Locate the cell with the specified text and output its [x, y] center coordinate. 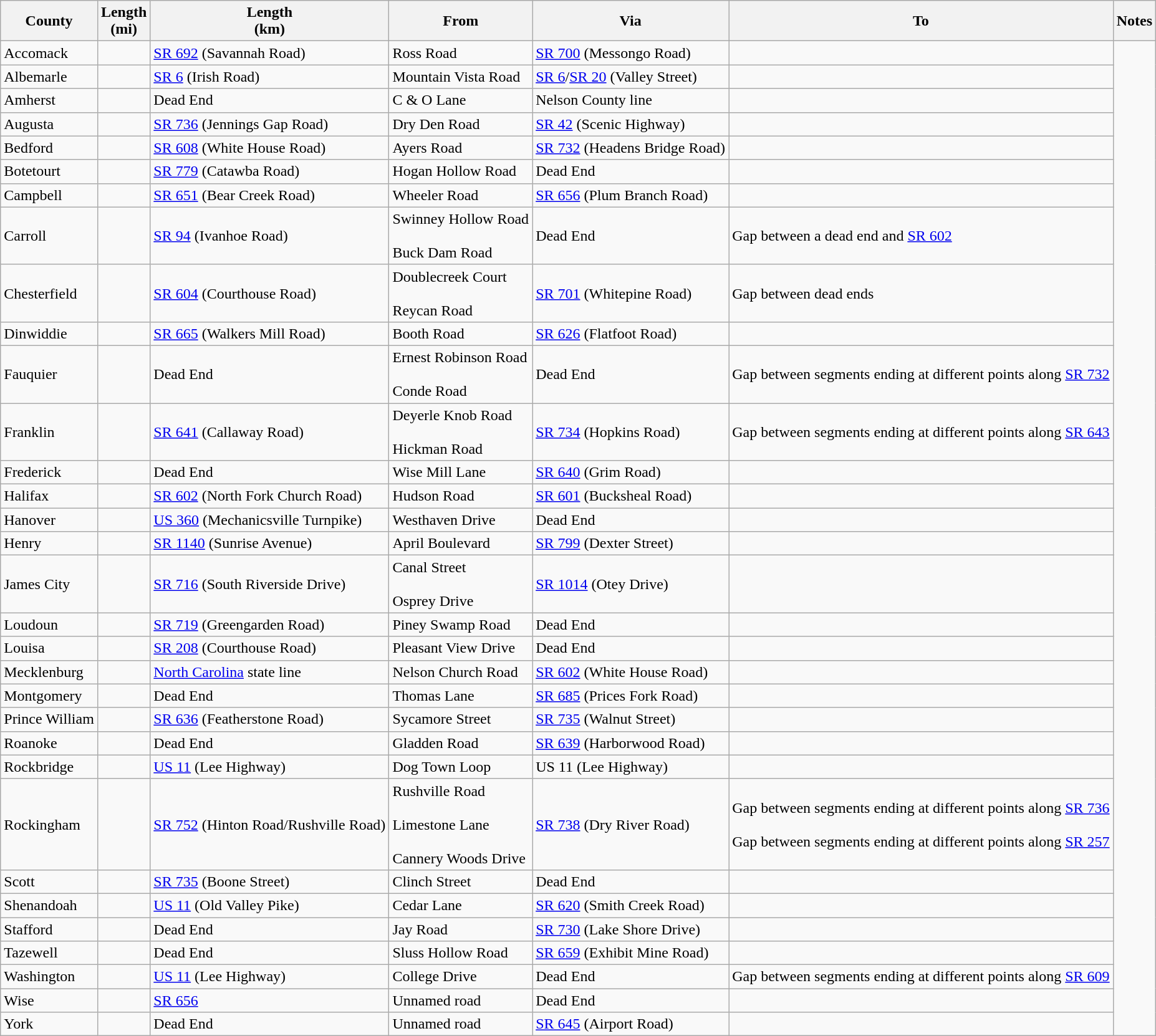
Pleasant View Drive [461, 648]
SR 716 (South Riverside Drive) [269, 584]
SR 6/SR 20 (Valley Street) [631, 77]
Prince William [49, 719]
Shenandoah [49, 905]
SR 601 (Bucksheal Road) [631, 496]
SR 639 (Harborwood Road) [631, 743]
Piney Swamp Road [461, 625]
North Carolina state line [269, 672]
Stafford [49, 929]
Length(mi) [123, 21]
Wise [49, 1000]
James City [49, 584]
SR 738 (Dry River Road) [631, 824]
Gap between segments ending at different points along SR 736Gap between segments ending at different points along SR 257 [922, 824]
Thomas Lane [461, 696]
Campbell [49, 195]
Gap between a dead end and SR 602 [922, 236]
Washington [49, 977]
Frederick [49, 472]
Roanoke [49, 743]
US 11 (Old Valley Pike) [269, 905]
SR 685 (Prices Fork Road) [631, 696]
Augusta [49, 124]
April Boulevard [461, 544]
SR 641 (Callaway Road) [269, 431]
Gladden Road [461, 743]
Cedar Lane [461, 905]
SR 719 (Greengarden Road) [269, 625]
SR 602 (North Fork Church Road) [269, 496]
Gap between segments ending at different points along SR 732 [922, 374]
Nelson Church Road [461, 672]
Ross Road [461, 53]
Henry [49, 544]
Ernest Robinson RoadConde Road [461, 374]
Hanover [49, 520]
Montgomery [49, 696]
Accomack [49, 53]
Nelson County line [631, 100]
SR 602 (White House Road) [631, 672]
Loudoun [49, 625]
Wheeler Road [461, 195]
SR 651 (Bear Creek Road) [269, 195]
SR 42 (Scenic Highway) [631, 124]
SR 640 (Grim Road) [631, 472]
SR 730 (Lake Shore Drive) [631, 929]
US 360 (Mechanicsville Turnpike) [269, 520]
SR 604 (Courthouse Road) [269, 293]
SR 645 (Airport Road) [631, 1024]
Gap between dead ends [922, 293]
SR 665 (Walkers Mill Road) [269, 333]
From [461, 21]
York [49, 1024]
Dinwiddie [49, 333]
Gap between segments ending at different points along SR 643 [922, 431]
Dog Town Loop [461, 767]
Booth Road [461, 333]
Doublecreek CourtReycan Road [461, 293]
SR 1014 (Otey Drive) [631, 584]
Hudson Road [461, 496]
SR 701 (Whitepine Road) [631, 293]
Wise Mill Lane [461, 472]
Louisa [49, 648]
Mecklenburg [49, 672]
Carroll [49, 236]
SR 656 [269, 1000]
Deyerle Knob RoadHickman Road [461, 431]
SR 779 (Catawba Road) [269, 171]
To [922, 21]
Botetourt [49, 171]
SR 94 (Ivanhoe Road) [269, 236]
SR 799 (Dexter Street) [631, 544]
SR 752 (Hinton Road/Rushville Road) [269, 824]
Bedford [49, 148]
Halifax [49, 496]
SR 736 (Jennings Gap Road) [269, 124]
SR 659 (Exhibit Mine Road) [631, 953]
Ayers Road [461, 148]
Rockingham [49, 824]
Scott [49, 881]
Chesterfield [49, 293]
Albemarle [49, 77]
SR 700 (Messongo Road) [631, 53]
Hogan Hollow Road [461, 171]
SR 620 (Smith Creek Road) [631, 905]
SR 1140 (Sunrise Avenue) [269, 544]
Notes [1134, 21]
SR 656 (Plum Branch Road) [631, 195]
County [49, 21]
Clinch Street [461, 881]
College Drive [461, 977]
Jay Road [461, 929]
Swinney Hollow RoadBuck Dam Road [461, 236]
Sluss Hollow Road [461, 953]
SR 735 (Walnut Street) [631, 719]
Mountain Vista Road [461, 77]
Franklin [49, 431]
C & O Lane [461, 100]
Canal StreetOsprey Drive [461, 584]
SR 732 (Headens Bridge Road) [631, 148]
Dry Den Road [461, 124]
Amherst [49, 100]
SR 626 (Flatfoot Road) [631, 333]
Gap between segments ending at different points along SR 609 [922, 977]
Via [631, 21]
Westhaven Drive [461, 520]
Rockbridge [49, 767]
Length(km) [269, 21]
SR 734 (Hopkins Road) [631, 431]
SR 6 (Irish Road) [269, 77]
Sycamore Street [461, 719]
SR 608 (White House Road) [269, 148]
SR 692 (Savannah Road) [269, 53]
Rushville RoadLimestone LaneCannery Woods Drive [461, 824]
Fauquier [49, 374]
SR 636 (Featherstone Road) [269, 719]
Tazewell [49, 953]
SR 735 (Boone Street) [269, 881]
SR 208 (Courthouse Road) [269, 648]
